Return the (X, Y) coordinate for the center point of the cell that contains the specified text.  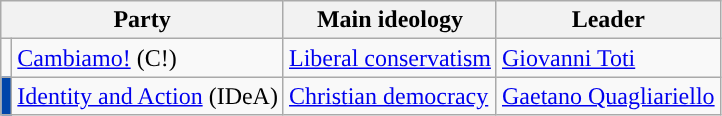
Gaetano Quagliariello (608, 96)
Liberal conservatism (390, 58)
Christian democracy (390, 96)
Party (142, 20)
Main ideology (390, 20)
Leader (608, 20)
Cambiamo! (C!) (148, 58)
Identity and Action (IDeA) (148, 96)
Giovanni Toti (608, 58)
